Identify which cell holds the provided text, then report its (x, y) central coordinate. 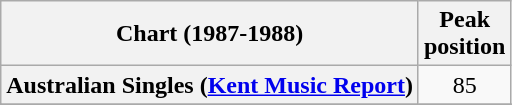
85 (464, 85)
Australian Singles (Kent Music Report) (210, 85)
Peakposition (464, 34)
Chart (1987-1988) (210, 34)
